Return the (x, y) coordinate for the center point of the cell that contains the specified text.  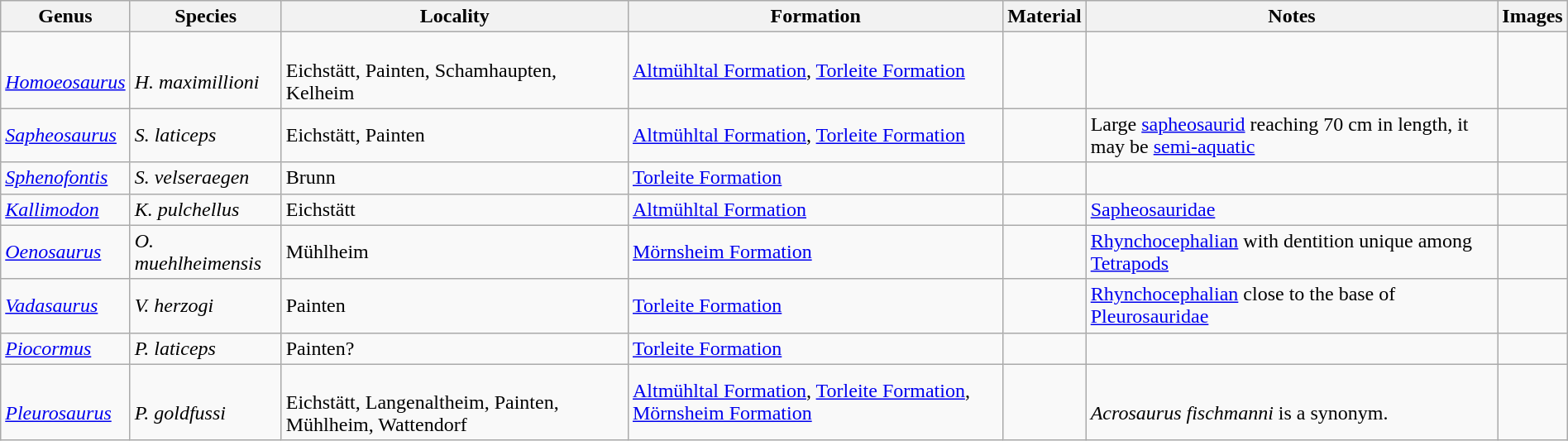
Locality (455, 17)
Pleurosaurus (65, 402)
Acrosaurus fischmanni is a synonym. (1292, 402)
V. herzogi (205, 306)
Formation (815, 17)
H. maximillioni (205, 70)
S. laticeps (205, 136)
Sapheosauridae (1292, 209)
Eichstätt, Langenaltheim, Painten, Mühlheim, Wattendorf (455, 402)
Homoeosaurus (65, 70)
Eichstätt (455, 209)
Kallimodon (65, 209)
Eichstätt, Painten (455, 136)
Rhynchocephalian close to the base of Pleurosauridae (1292, 306)
Sapheosaurus (65, 136)
K. pulchellus (205, 209)
Sphenofontis (65, 178)
Piocormus (65, 348)
Altmühltal Formation, Torleite Formation, Mörnsheim Formation (815, 402)
Large sapheosaurid reaching 70 cm in length, it may be semi-aquatic (1292, 136)
O. muehlheimensis (205, 252)
Painten? (455, 348)
P. laticeps (205, 348)
Mühlheim (455, 252)
Eichstätt, Painten, Schamhaupten, Kelheim (455, 70)
Genus (65, 17)
Altmühltal Formation (815, 209)
Material (1045, 17)
S. velseraegen (205, 178)
Painten (455, 306)
Oenosaurus (65, 252)
Rhynchocephalian with dentition unique among Tetrapods (1292, 252)
P. goldfussi (205, 402)
Images (1532, 17)
Species (205, 17)
Mörnsheim Formation (815, 252)
Notes (1292, 17)
Brunn (455, 178)
Vadasaurus (65, 306)
